Return (x, y) of the center of cell containing provided text 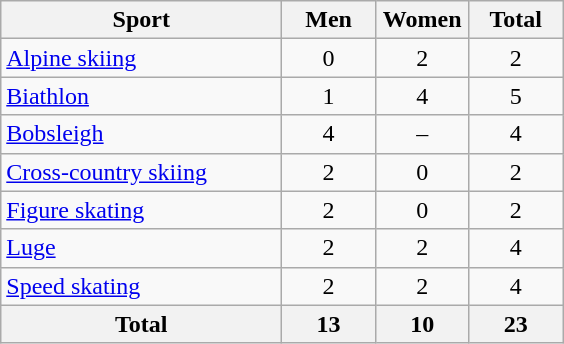
Speed skating (142, 286)
Sport (142, 20)
– (422, 134)
Women (422, 20)
Cross-country skiing (142, 172)
5 (516, 96)
Biathlon (142, 96)
1 (329, 96)
Alpine skiing (142, 58)
Luge (142, 248)
10 (422, 324)
23 (516, 324)
Figure skating (142, 210)
Bobsleigh (142, 134)
13 (329, 324)
Men (329, 20)
